Identify which cell holds the provided text, then report its [X, Y] central coordinate. 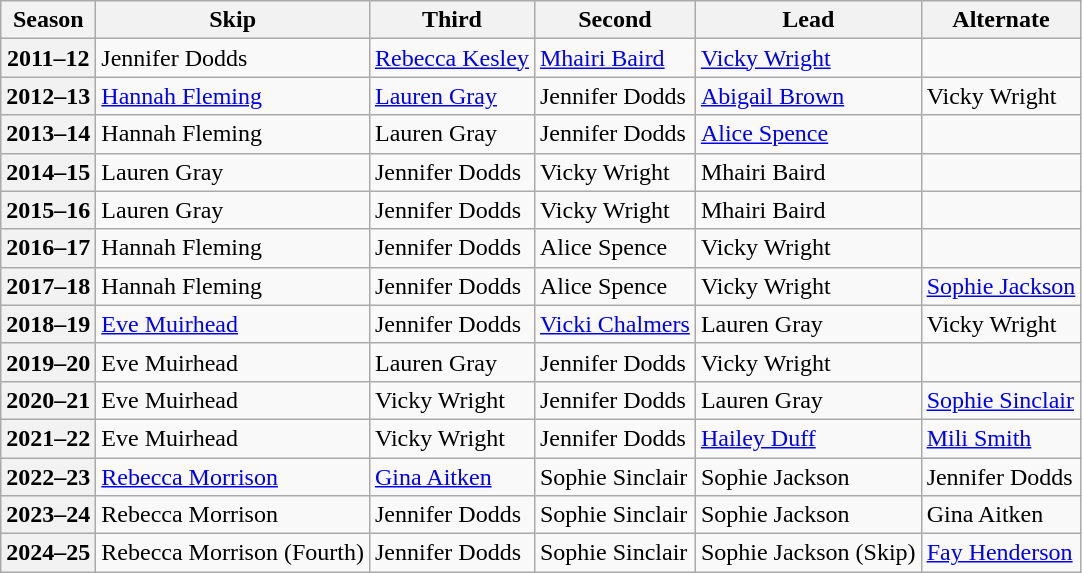
2012–13 [48, 96]
Sophie Jackson (Skip) [808, 553]
2013–14 [48, 134]
2019–20 [48, 362]
Abigail Brown [808, 96]
2022–23 [48, 477]
Rebecca Kesley [452, 58]
Mili Smith [1001, 438]
Hailey Duff [808, 438]
Fay Henderson [1001, 553]
2016–17 [48, 248]
2021–22 [48, 438]
2011–12 [48, 58]
Third [452, 20]
2020–21 [48, 400]
2023–24 [48, 515]
Vicki Chalmers [614, 324]
Season [48, 20]
Second [614, 20]
Rebecca Morrison (Fourth) [233, 553]
2017–18 [48, 286]
Skip [233, 20]
Alternate [1001, 20]
2018–19 [48, 324]
2014–15 [48, 172]
2015–16 [48, 210]
2024–25 [48, 553]
Lead [808, 20]
